Return the [X, Y] coordinate for the center point of the cell that contains the specified text.  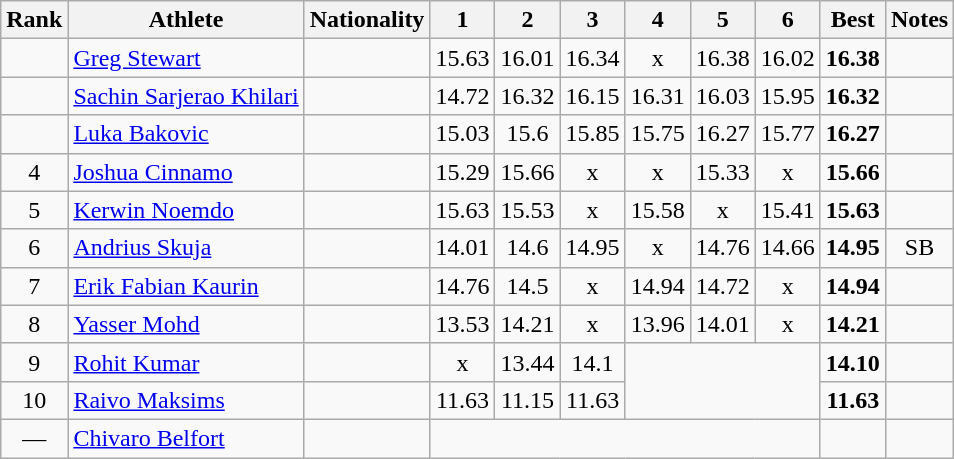
15.95 [788, 96]
Chivaro Belfort [186, 438]
7 [34, 286]
13.53 [462, 324]
Notes [919, 20]
Yasser Mohd [186, 324]
Joshua Cinnamo [186, 172]
15.53 [528, 210]
15.85 [592, 134]
2 [528, 20]
14.10 [852, 362]
Sachin Sarjerao Khilari [186, 96]
SB [919, 248]
15.03 [462, 134]
10 [34, 400]
16.01 [528, 58]
Rank [34, 20]
15.41 [788, 210]
14.1 [592, 362]
11.15 [528, 400]
Raivo Maksims [186, 400]
14.6 [528, 248]
13.96 [658, 324]
3 [592, 20]
15.29 [462, 172]
15.77 [788, 134]
14.5 [528, 286]
8 [34, 324]
Kerwin Noemdo [186, 210]
15.6 [528, 134]
Andrius Skuja [186, 248]
1 [462, 20]
Greg Stewart [186, 58]
Erik Fabian Kaurin [186, 286]
16.31 [658, 96]
9 [34, 362]
14.66 [788, 248]
Nationality [367, 20]
16.02 [788, 58]
— [34, 438]
15.75 [658, 134]
Rohit Kumar [186, 362]
Luka Bakovic [186, 134]
13.44 [528, 362]
16.03 [722, 96]
15.58 [658, 210]
Best [852, 20]
16.34 [592, 58]
15.33 [722, 172]
16.15 [592, 96]
Athlete [186, 20]
